Scan for the cell matching the given text and deliver its (x, y) coordinate at center. 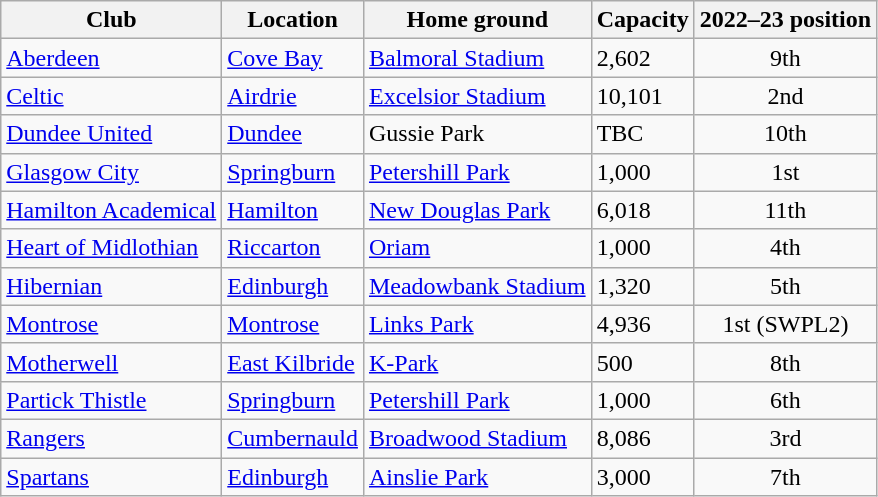
Celtic (112, 96)
1st (785, 172)
8,086 (642, 438)
Glasgow City (112, 172)
7th (785, 477)
500 (642, 362)
Hibernian (112, 286)
Motherwell (112, 362)
1st (SWPL2) (785, 324)
Dundee United (112, 134)
Excelsior Stadium (477, 96)
Rangers (112, 438)
6th (785, 400)
Meadowbank Stadium (477, 286)
4,936 (642, 324)
10,101 (642, 96)
9th (785, 58)
Oriam (477, 248)
Partick Thistle (112, 400)
Cumbernauld (293, 438)
Hamilton Academical (112, 210)
Capacity (642, 20)
5th (785, 286)
6,018 (642, 210)
3rd (785, 438)
Links Park (477, 324)
Heart of Midlothian (112, 248)
4th (785, 248)
K-Park (477, 362)
Aberdeen (112, 58)
2nd (785, 96)
Hamilton (293, 210)
10th (785, 134)
Location (293, 20)
2022–23 position (785, 20)
Balmoral Stadium (477, 58)
Gussie Park (477, 134)
Home ground (477, 20)
Ainslie Park (477, 477)
New Douglas Park (477, 210)
2,602 (642, 58)
1,320 (642, 286)
Riccarton (293, 248)
Dundee (293, 134)
Cove Bay (293, 58)
8th (785, 362)
TBC (642, 134)
Airdrie (293, 96)
Spartans (112, 477)
3,000 (642, 477)
East Kilbride (293, 362)
11th (785, 210)
Club (112, 20)
Broadwood Stadium (477, 438)
